Pinpoint the cell where the given text exists, returning its [X, Y] midpoint coordinate. 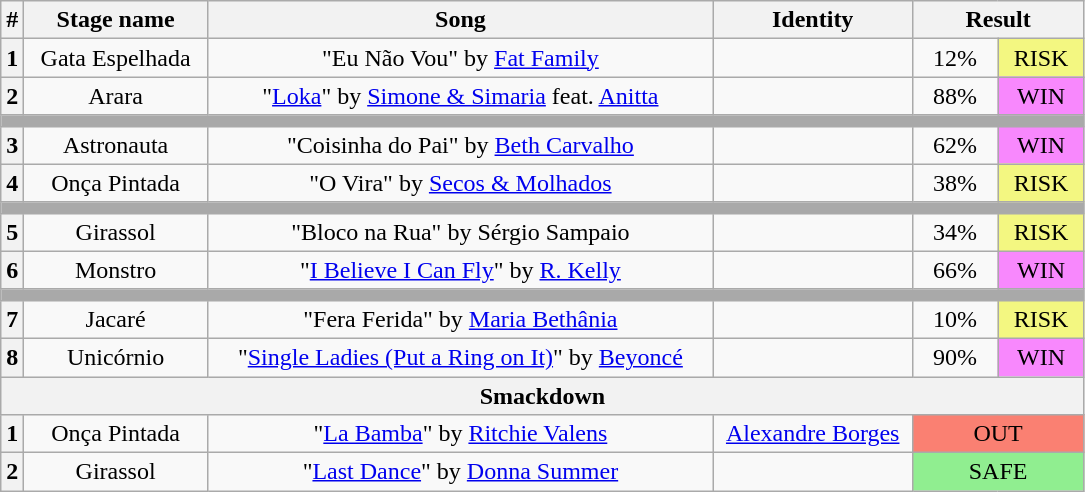
# [12, 20]
"Fera Ferida" by Maria Bethânia [460, 319]
"La Bamba" by Ritchie Valens [460, 434]
6 [12, 270]
8 [12, 357]
4 [12, 183]
88% [955, 96]
10% [955, 319]
62% [955, 145]
"Eu Não Vou" by Fat Family [460, 58]
Arara [116, 96]
Jacaré [116, 319]
"I Believe I Can Fly" by R. Kelly [460, 270]
"Loka" by Simone & Simaria feat. Anitta [460, 96]
Stage name [116, 20]
Identity [812, 20]
7 [12, 319]
12% [955, 58]
OUT [998, 434]
5 [12, 232]
Astronauta [116, 145]
3 [12, 145]
SAFE [998, 472]
Monstro [116, 270]
34% [955, 232]
90% [955, 357]
"Single Ladies (Put a Ring on It)" by Beyoncé [460, 357]
66% [955, 270]
Unicórnio [116, 357]
Result [998, 20]
Alexandre Borges [812, 434]
"O Vira" by Secos & Molhados [460, 183]
"Bloco na Rua" by Sérgio Sampaio [460, 232]
Song [460, 20]
Smackdown [542, 395]
"Last Dance" by Donna Summer [460, 472]
Gata Espelhada [116, 58]
38% [955, 183]
"Coisinha do Pai" by Beth Carvalho [460, 145]
